Return the (X, Y) coordinate for the center point of the cell that contains the specified text.  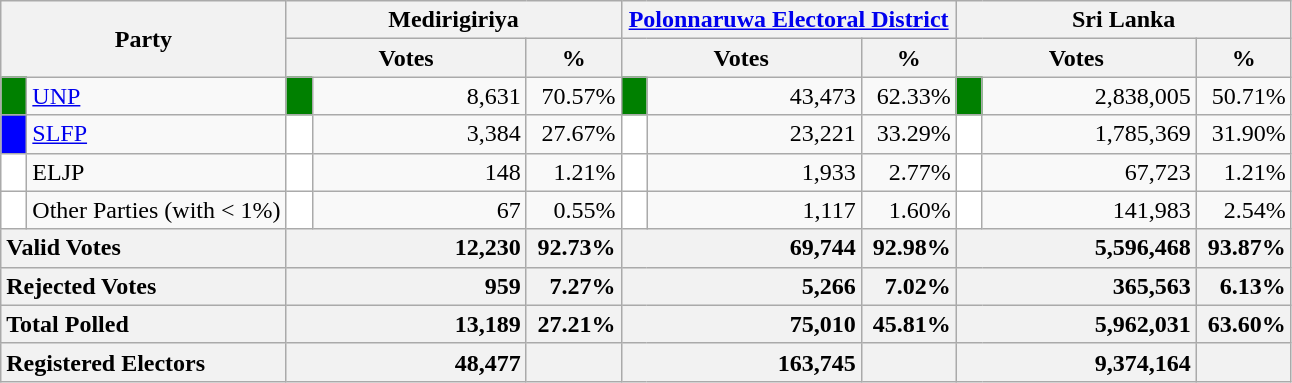
Polonnaruwa Electoral District (788, 20)
67,723 (1089, 172)
Registered Electors (144, 362)
50.71% (1244, 96)
1,785,369 (1089, 134)
Party (144, 39)
2,838,005 (1089, 96)
7.27% (574, 286)
62.33% (908, 96)
1.60% (908, 210)
69,744 (741, 248)
27.67% (574, 134)
Other Parties (with < 1%) (156, 210)
93.87% (1244, 248)
2.54% (1244, 210)
Rejected Votes (144, 286)
ELJP (156, 172)
148 (419, 172)
959 (406, 286)
Sri Lanka (1124, 20)
48,477 (406, 362)
70.57% (574, 96)
7.02% (908, 286)
1,117 (754, 210)
Medirigiriya (454, 20)
5,266 (741, 286)
92.98% (908, 248)
9,374,164 (1076, 362)
3,384 (419, 134)
163,745 (741, 362)
SLFP (156, 134)
27.21% (574, 324)
365,563 (1076, 286)
13,189 (406, 324)
5,962,031 (1076, 324)
23,221 (754, 134)
75,010 (741, 324)
33.29% (908, 134)
UNP (156, 96)
12,230 (406, 248)
67 (419, 210)
141,983 (1089, 210)
31.90% (1244, 134)
Valid Votes (144, 248)
6.13% (1244, 286)
92.73% (574, 248)
Total Polled (144, 324)
5,596,468 (1076, 248)
43,473 (754, 96)
45.81% (908, 324)
1,933 (754, 172)
2.77% (908, 172)
8,631 (419, 96)
0.55% (574, 210)
63.60% (1244, 324)
